Determine the (x, y) coordinate at the center of the cell enclosing the given text.  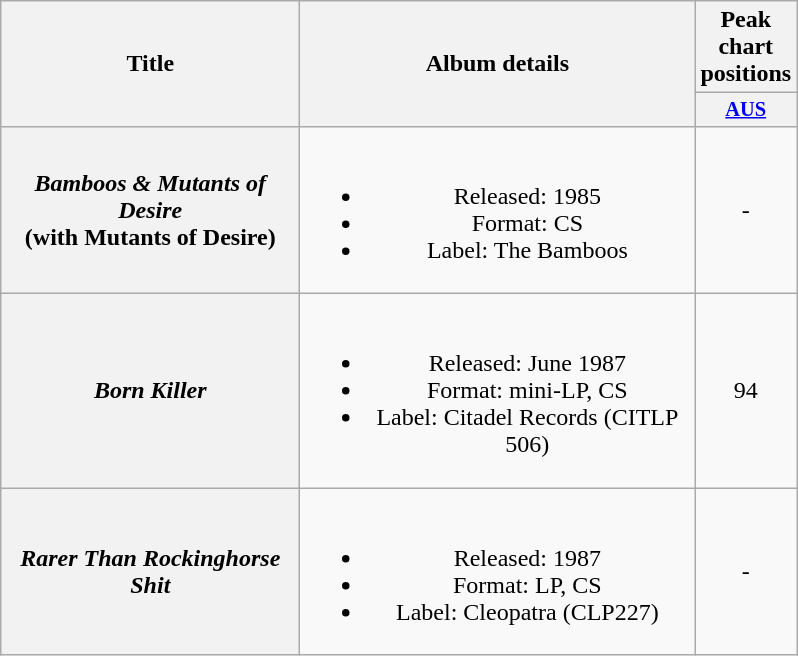
AUS (746, 110)
Released: June 1987Format: mini-LP, CSLabel: Citadel Records (CITLP 506) (498, 391)
Bamboos & Mutants of Desire(with Mutants of Desire) (150, 210)
Title (150, 64)
Released: 1987Format: LP, CSLabel: Cleopatra (CLP227) (498, 572)
94 (746, 391)
Album details (498, 64)
Born Killer (150, 391)
Rarer Than Rockinghorse Shit (150, 572)
Peak chartpositions (746, 47)
Released: 1985Format: CSLabel: The Bamboos (498, 210)
